Return the (X, Y) coordinate for the center point of the cell that contains the specified text.  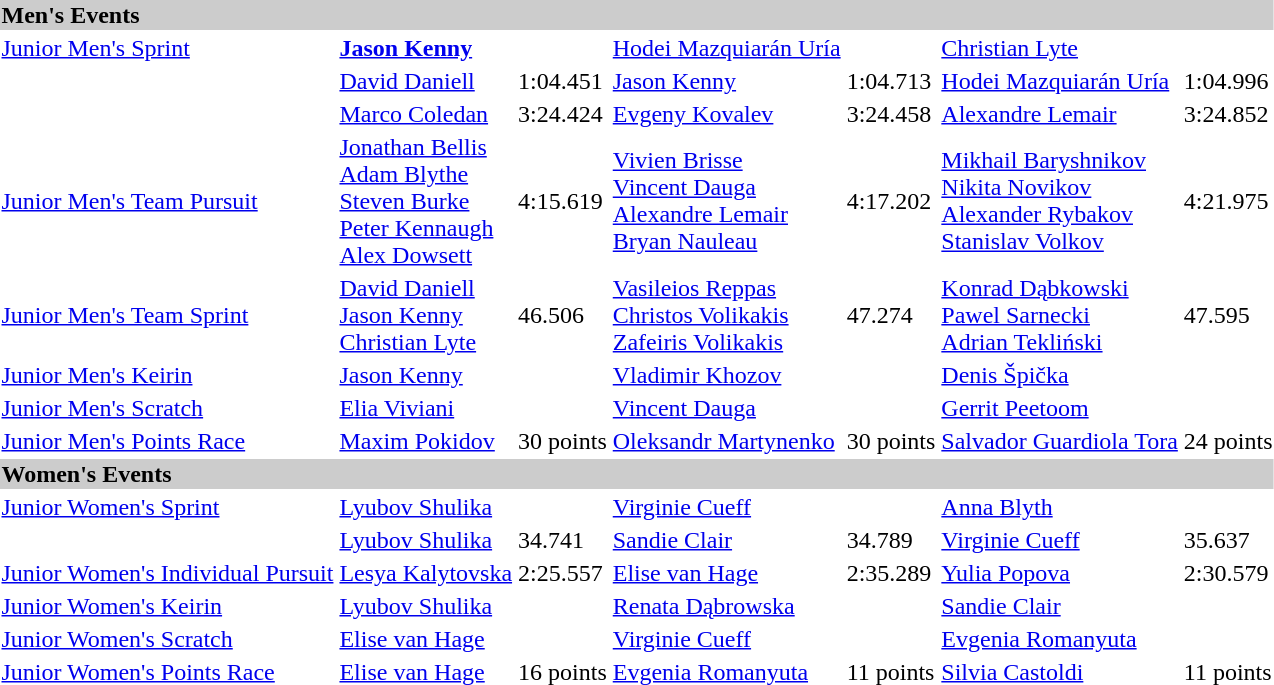
47.274 (891, 315)
Gerrit Peetoom (1060, 408)
1:04.713 (891, 81)
24 points (1228, 441)
Junior Women's Individual Pursuit (168, 573)
Jonathan BellisAdam BlytheSteven BurkePeter KennaughAlex Dowsett (426, 201)
Lesya Kalytovska (426, 573)
Mikhail BaryshnikovNikita NovikovAlexander RybakovStanislav Volkov (1060, 201)
Konrad DąbkowskiPawel SarneckiAdrian Tekliński (1060, 315)
Elia Viviani (426, 408)
34.741 (563, 540)
3:24.424 (563, 114)
Alexandre Lemair (1060, 114)
Vasileios ReppasChristos VolikakisZafeiris Volikakis (726, 315)
Evgeny Kovalev (726, 114)
Junior Men's Team Sprint (168, 315)
1:04.451 (563, 81)
Christian Lyte (1060, 48)
4:21.975 (1228, 201)
34.789 (891, 540)
Renata Dąbrowska (726, 606)
Junior Men's Sprint (168, 48)
1:04.996 (1228, 81)
Junior Men's Scratch (168, 408)
Junior Women's Keirin (168, 606)
Junior Men's Keirin (168, 375)
Vincent Dauga (726, 408)
Anna Blyth (1060, 507)
Salvador Guardiola Tora (1060, 441)
4:15.619 (563, 201)
Junior Women's Sprint (168, 507)
Women's Events (637, 474)
2:25.557 (563, 573)
Junior Men's Points Race (168, 441)
3:24.458 (891, 114)
Junior Women's Scratch (168, 639)
David Daniell (426, 81)
35.637 (1228, 540)
Men's Events (637, 15)
Marco Coledan (426, 114)
Junior Men's Team Pursuit (168, 201)
46.506 (563, 315)
3:24.852 (1228, 114)
Yulia Popova (1060, 573)
David DaniellJason KennyChristian Lyte (426, 315)
Maxim Pokidov (426, 441)
47.595 (1228, 315)
Vivien BrisseVincent DaugaAlexandre LemairBryan Nauleau (726, 201)
Vladimir Khozov (726, 375)
2:30.579 (1228, 573)
Denis Špička (1060, 375)
Oleksandr Martynenko (726, 441)
4:17.202 (891, 201)
2:35.289 (891, 573)
Evgenia Romanyuta (1060, 639)
